For the text-containing cell, return its midpoint in [x, y] coordinate format. 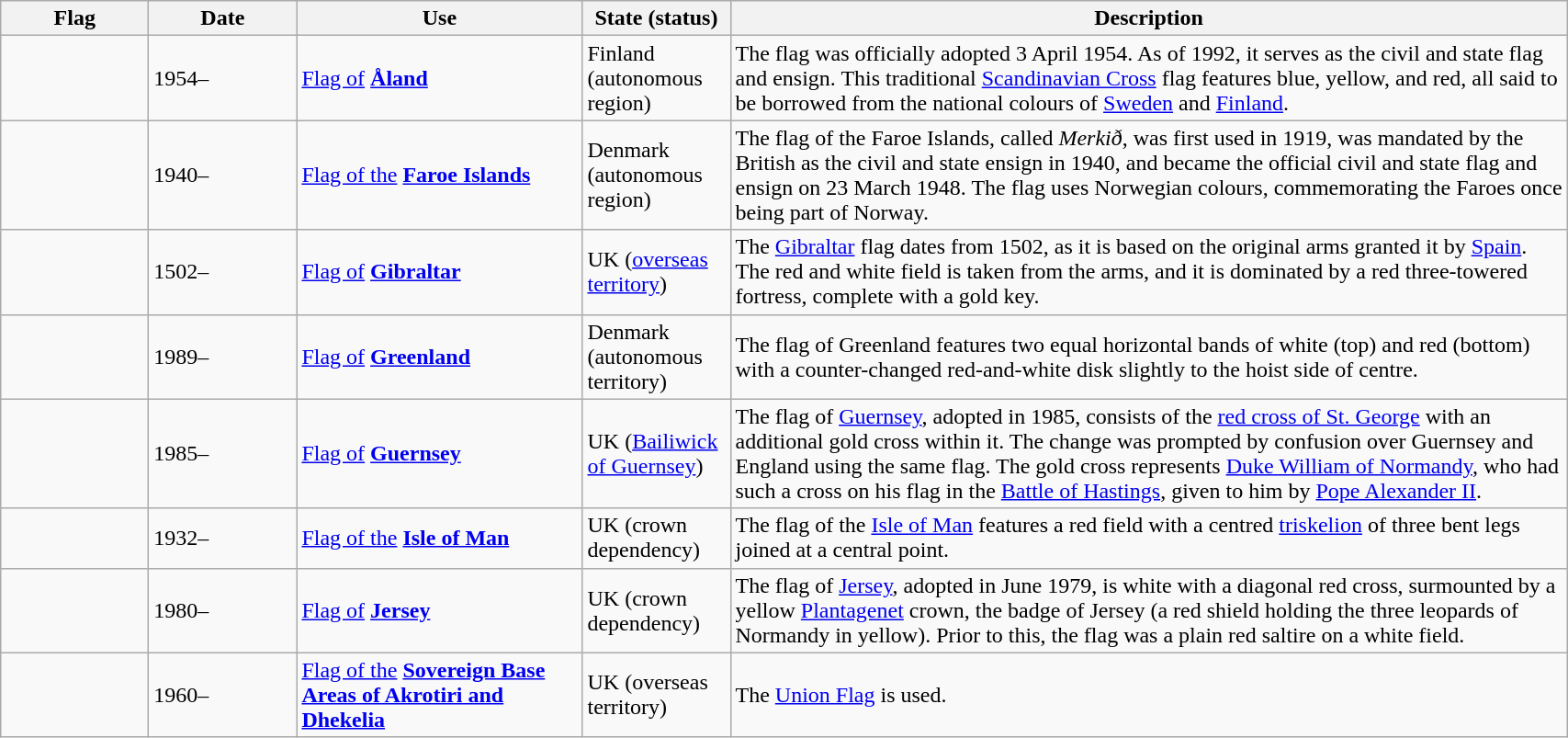
Flag [75, 18]
1980– [222, 610]
Flag of Greenland [439, 357]
1960– [222, 695]
1954– [222, 78]
1985– [222, 454]
Flag of Jersey [439, 610]
Denmark (autonomous territory) [656, 357]
Finland (autonomous region) [656, 78]
Flag of Guernsey [439, 454]
1989– [222, 357]
Flag of the Faroe Islands [439, 175]
UK (Bailiwick of Guernsey) [656, 454]
1940– [222, 175]
Use [439, 18]
1502– [222, 272]
Description [1148, 18]
State (status) [656, 18]
Flag of Åland [439, 78]
Date [222, 18]
The Union Flag is used. [1148, 695]
Flag of the Isle of Man [439, 539]
Flag of the Sovereign Base Areas of Akrotiri and Dhekelia [439, 695]
Denmark (autonomous region) [656, 175]
Flag of Gibraltar [439, 272]
1932– [222, 539]
The flag of the Isle of Man features a red field with a centred triskelion of three bent legs joined at a central point. [1148, 539]
